Search for the cell housing the specified text and yield its [X, Y] center coordinate. 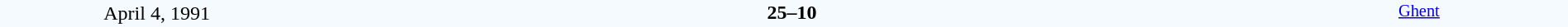
April 4, 1991 [157, 13]
25–10 [791, 12]
Ghent [1419, 13]
